Output the [x, y] coordinate of the center of the cell containing the given text.  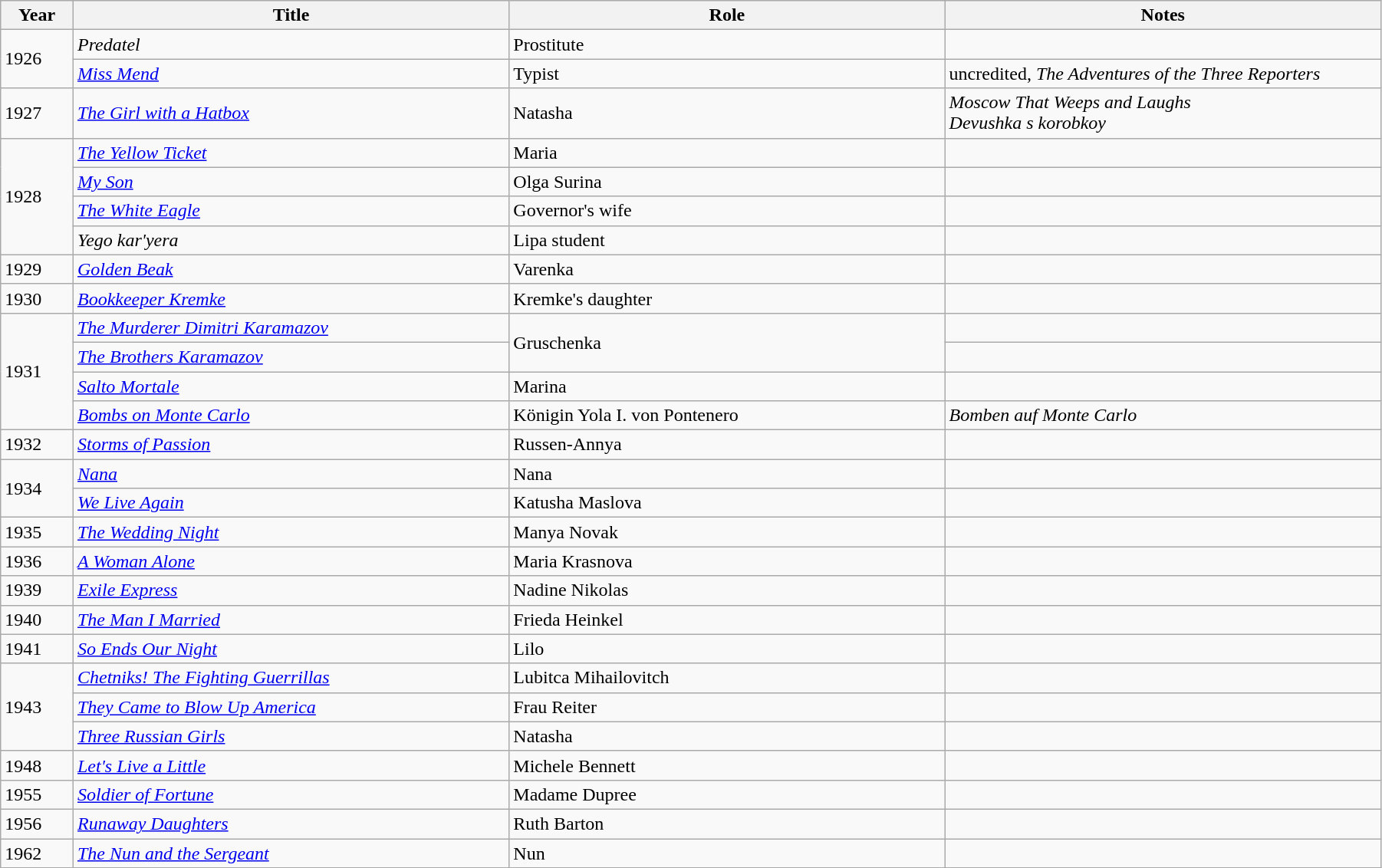
Bombs on Monte Carlo [291, 416]
1940 [37, 620]
Königin Yola I. von Pontenero [727, 416]
The Man I Married [291, 620]
The Brothers Karamazov [291, 357]
Yego kar'yera [291, 240]
1956 [37, 824]
1935 [37, 532]
1936 [37, 561]
Russen-Annya [727, 445]
Chetniks! The Fighting Guerrillas [291, 678]
1930 [37, 298]
Lipa student [727, 240]
Katusha Maslova [727, 503]
1926 [37, 59]
Bookkeeper Kremke [291, 298]
They Came to Blow Up America [291, 707]
The White Eagle [291, 211]
Salto Mortale [291, 386]
My Son [291, 182]
1934 [37, 488]
The Nun and the Sergeant [291, 853]
1939 [37, 590]
1929 [37, 269]
1955 [37, 794]
Bomben auf Monte Carlo [1163, 416]
Predatel [291, 44]
1943 [37, 707]
Prostitute [727, 44]
We Live Again [291, 503]
The Murderer Dimitri Karamazov [291, 327]
Storms of Passion [291, 445]
Madame Dupree [727, 794]
Runaway Daughters [291, 824]
Moscow That Weeps and LaughsDevushka s korobkoy [1163, 113]
Role [727, 15]
The Girl with a Hatbox [291, 113]
1927 [37, 113]
1962 [37, 853]
Gruschenka [727, 342]
Lubitca Mihailovitch [727, 678]
Ruth Barton [727, 824]
1932 [37, 445]
Nadine Nikolas [727, 590]
Frieda Heinkel [727, 620]
Year [37, 15]
Governor's wife [727, 211]
1931 [37, 371]
Golden Beak [291, 269]
Three Russian Girls [291, 736]
Marina [727, 386]
Manya Novak [727, 532]
A Woman Alone [291, 561]
So Ends Our Night [291, 649]
Typist [727, 74]
Lilo [727, 649]
Title [291, 15]
Olga Surina [727, 182]
1948 [37, 765]
uncredited, The Adventures of the Three Reporters [1163, 74]
Nun [727, 853]
Miss Mend [291, 74]
1928 [37, 196]
Soldier of Fortune [291, 794]
Exile Express [291, 590]
Varenka [727, 269]
Michele Bennett [727, 765]
1941 [37, 649]
Kremke's daughter [727, 298]
Maria Krasnova [727, 561]
Maria [727, 153]
Notes [1163, 15]
The Yellow Ticket [291, 153]
Let's Live a Little [291, 765]
Frau Reiter [727, 707]
The Wedding Night [291, 532]
